Provide the [X, Y] coordinate of the cell's center where the given text is located.  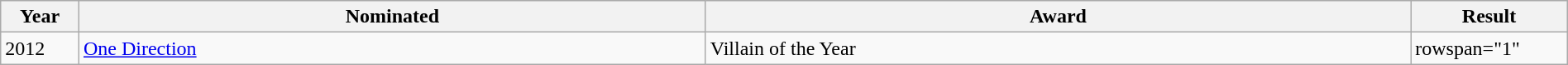
rowspan="1" [1489, 48]
Villain of the Year [1059, 48]
Nominated [392, 17]
2012 [40, 48]
One Direction [392, 48]
Year [40, 17]
Award [1059, 17]
Result [1489, 17]
